Identify which cell holds the provided text, then report its [X, Y] central coordinate. 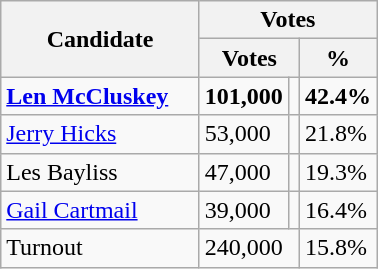
240,000 [249, 248]
47,000 [244, 172]
Candidate [100, 39]
42.4% [338, 96]
15.8% [338, 248]
% [338, 58]
101,000 [244, 96]
16.4% [338, 210]
Turnout [100, 248]
Gail Cartmail [100, 210]
53,000 [244, 134]
Jerry Hicks [100, 134]
21.8% [338, 134]
39,000 [244, 210]
Len McCluskey [100, 96]
19.3% [338, 172]
Les Bayliss [100, 172]
